Find where the given text appears and provide that cell's center as (X, Y) coordinate. 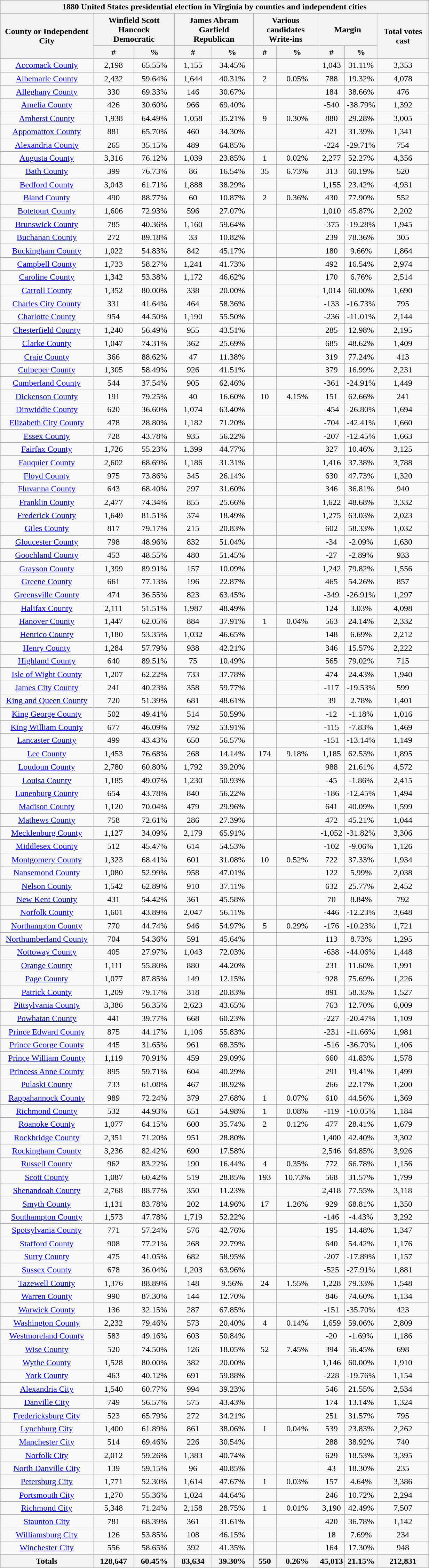
596 (193, 211)
41.64% (154, 304)
50.93% (232, 780)
453 (113, 555)
0.08% (297, 1111)
771 (113, 1230)
832 (193, 542)
1,156 (403, 1164)
72.93% (154, 211)
74.34% (154, 502)
265 (113, 145)
53.35% (154, 635)
1,149 (403, 740)
70.91% (154, 1058)
-11.66% (361, 1032)
601 (193, 860)
2,534 (403, 1389)
-17.89% (361, 1257)
27.39% (232, 820)
231 (331, 965)
47.73% (361, 476)
Halifax County (47, 608)
-133 (331, 304)
881 (113, 131)
-35.70% (361, 1310)
1,126 (403, 846)
-26.80% (361, 410)
46.65% (232, 635)
124 (331, 608)
758 (113, 820)
18.49% (232, 515)
35.15% (154, 145)
144 (193, 1296)
46.15% (232, 1535)
34.09% (154, 833)
Lee County (47, 754)
285 (331, 330)
22.79% (232, 1243)
1,058 (193, 118)
21.55% (361, 1389)
599 (403, 687)
-24.91% (361, 383)
51.04% (232, 542)
7.45% (297, 1349)
1.55% (297, 1283)
651 (193, 1111)
490 (113, 198)
1,341 (403, 131)
68.35% (232, 1045)
10.73% (297, 1177)
1,324 (403, 1402)
Campbell County (47, 264)
44.74% (154, 926)
Orange County (47, 965)
568 (331, 1177)
-176 (331, 926)
0.05% (297, 79)
4,356 (403, 158)
32.15% (154, 1310)
4,078 (403, 79)
643 (113, 489)
Roanoke County (47, 1124)
77.21% (154, 1243)
Fredericksburg City (47, 1415)
31.39% (361, 131)
41.73% (232, 264)
933 (403, 555)
632 (331, 886)
58.65% (154, 1548)
478 (113, 423)
10.09% (232, 568)
43.89% (154, 912)
-540 (331, 105)
Petersburg City (47, 1482)
910 (193, 886)
954 (113, 317)
Culpeper County (47, 370)
55.23% (154, 449)
362 (193, 343)
770 (113, 926)
0.26% (297, 1561)
10.82% (232, 238)
122 (331, 873)
Surry County (47, 1257)
523 (113, 1415)
6.69% (361, 635)
Wise County (47, 1349)
573 (193, 1323)
602 (331, 529)
392 (193, 1548)
52 (265, 1349)
149 (193, 979)
Botetourt County (47, 211)
48.68% (361, 502)
-27.91% (361, 1270)
Carroll County (47, 290)
-13.14% (361, 740)
552 (403, 198)
41.35% (232, 1548)
297 (193, 489)
-2.89% (361, 555)
39.23% (232, 1389)
2,809 (403, 1323)
42.21% (232, 648)
583 (113, 1336)
52.99% (154, 873)
57.24% (154, 1230)
79.82% (361, 568)
962 (113, 1164)
202 (193, 1204)
1,242 (331, 568)
Buckingham County (47, 251)
76.12% (154, 158)
King and Queen County (47, 701)
44.17% (154, 1032)
682 (193, 1257)
King William County (47, 727)
Warren County (47, 1296)
313 (331, 171)
47.67% (232, 1482)
Shenandoah County (47, 1190)
17.58% (232, 1151)
55.80% (154, 965)
26.14% (232, 476)
445 (113, 1045)
37.38% (361, 463)
62.46% (232, 383)
Stafford County (47, 1243)
37.78% (232, 674)
63.40% (232, 410)
-19.76% (361, 1376)
678 (113, 1270)
14.14% (232, 754)
Richmond City (47, 1508)
2,231 (403, 370)
1,945 (403, 224)
30.67% (232, 92)
Goochland County (47, 555)
1,663 (403, 436)
539 (331, 1429)
1,039 (193, 158)
170 (331, 277)
41.51% (232, 370)
43.51% (232, 330)
5,348 (113, 1508)
1,447 (113, 621)
6.76% (361, 277)
54.83% (154, 251)
1,494 (403, 793)
-1.69% (361, 1336)
-20.47% (361, 1018)
193 (265, 1177)
785 (113, 224)
63.45% (232, 595)
1,719 (193, 1217)
Nottoway County (47, 952)
1,016 (403, 714)
63.96% (232, 1270)
Frederick County (47, 515)
1,659 (331, 1323)
1,226 (403, 979)
1,275 (331, 515)
563 (331, 621)
1,578 (403, 1058)
77.90% (361, 198)
2,198 (113, 65)
614 (193, 846)
-1.86% (361, 780)
958 (193, 873)
1,127 (113, 833)
1,209 (113, 992)
1,342 (113, 277)
79.46% (154, 1323)
1,449 (403, 383)
Princess Anne County (47, 1071)
James City County (47, 687)
366 (113, 356)
1,540 (113, 1389)
57.79% (154, 648)
1,987 (193, 608)
1,146 (331, 1362)
1,241 (193, 264)
1,679 (403, 1124)
1,323 (113, 860)
1,881 (403, 1270)
25.77% (361, 886)
-44.06% (361, 952)
31.31% (232, 463)
59.06% (361, 1323)
Staunton City (47, 1521)
926 (193, 370)
460 (193, 131)
Loudoun County (47, 767)
11.38% (232, 356)
96 (193, 1469)
67.85% (232, 1310)
2,432 (113, 79)
Brunswick County (47, 224)
58.95% (232, 1257)
66.78% (361, 1164)
215 (193, 529)
1,022 (113, 251)
56.11% (232, 912)
1,910 (403, 1362)
76.68% (154, 754)
62.53% (361, 754)
Buchanan County (47, 238)
423 (403, 1310)
Mecklenburg County (47, 833)
-361 (331, 383)
53.85% (154, 1535)
1,938 (113, 118)
21.15% (361, 1561)
350 (193, 1190)
-19.28% (361, 224)
2,452 (403, 886)
16.44% (232, 1164)
565 (331, 661)
1,350 (403, 1204)
798 (113, 542)
Charlotte County (47, 317)
Warwick County (47, 1310)
65.91% (232, 833)
54.97% (232, 926)
1,270 (113, 1495)
1,548 (403, 1283)
Cumberland County (47, 383)
128,647 (113, 1561)
14.48% (361, 1230)
239 (331, 238)
2,332 (403, 621)
2,262 (403, 1429)
Rappahannock County (47, 1098)
951 (193, 1137)
-10.05% (361, 1111)
87.85% (154, 979)
1,792 (193, 767)
-516 (331, 1045)
10.87% (232, 198)
56.49% (154, 330)
1,182 (193, 423)
2,623 (193, 1005)
53.91% (232, 727)
47.01% (232, 873)
180 (331, 251)
2,294 (403, 1495)
0.01% (297, 1508)
50.59% (232, 714)
36.81% (361, 489)
Elizabeth City County (47, 423)
Highland County (47, 661)
Amelia County (47, 105)
-349 (331, 595)
Craig County (47, 356)
1,453 (113, 754)
1,154 (403, 1376)
754 (403, 145)
195 (331, 1230)
38.06% (232, 1429)
1,240 (113, 330)
546 (331, 1389)
45.47% (154, 846)
479 (193, 806)
Appomattox County (47, 131)
235 (403, 1469)
875 (113, 1032)
73.86% (154, 476)
463 (113, 1376)
63.03% (361, 515)
1,940 (403, 674)
Essex County (47, 436)
305 (403, 238)
489 (193, 145)
0.07% (297, 1098)
23.42% (361, 185)
2,780 (113, 767)
48.49% (232, 608)
3,648 (403, 912)
1,369 (403, 1098)
61.71% (154, 185)
459 (193, 1058)
961 (193, 1045)
79.02% (361, 661)
60 (193, 198)
190 (193, 1164)
-12.23% (361, 912)
39 (331, 701)
3,302 (403, 1137)
48.96% (154, 542)
3,332 (403, 502)
-11.01% (361, 317)
1,644 (193, 79)
1,080 (113, 873)
0.30% (297, 118)
0.02% (297, 158)
1,295 (403, 939)
1,180 (113, 635)
955 (193, 330)
6,009 (403, 1005)
22.87% (232, 581)
59.77% (232, 687)
475 (113, 1257)
Nansemond County (47, 873)
-186 (331, 793)
319 (331, 356)
27.68% (232, 1098)
49.07% (154, 780)
Winfield Scott HancockDemocratic (134, 30)
1,172 (193, 277)
31.61% (232, 1521)
75 (193, 661)
20.40% (232, 1323)
38.29% (232, 185)
467 (193, 1085)
40.29% (232, 1071)
12.98% (361, 330)
421 (331, 131)
89.91% (154, 568)
1,601 (113, 912)
Wythe County (47, 1362)
44.56% (361, 1098)
3,926 (403, 1151)
1,733 (113, 264)
Pulaski County (47, 1085)
4.15% (297, 396)
441 (113, 1018)
Spotsylvania County (47, 1230)
Henry County (47, 648)
Southampton County (47, 1217)
661 (113, 581)
71.24% (154, 1508)
33 (193, 238)
40.85% (232, 1469)
-119 (331, 1111)
86 (193, 171)
44.77% (232, 449)
-45 (331, 780)
36.55% (154, 595)
226 (193, 1442)
191 (113, 396)
698 (403, 1349)
Accomack County (47, 65)
823 (193, 595)
556 (113, 1548)
Norfolk County (47, 912)
2,023 (403, 515)
40.74% (232, 1455)
288 (331, 1442)
89.18% (154, 238)
43 (331, 1469)
519 (193, 1177)
39.30% (232, 1561)
60.23% (232, 1018)
184 (331, 92)
Floyd County (47, 476)
938 (193, 648)
1,527 (403, 992)
3,005 (403, 118)
704 (113, 939)
9.18% (297, 754)
35 (265, 171)
83.78% (154, 1204)
2,514 (403, 277)
Powhatan County (47, 1018)
1,469 (403, 727)
1,690 (403, 290)
480 (193, 555)
2.78% (361, 701)
3,292 (403, 1217)
1,981 (403, 1032)
2,158 (193, 1508)
34.21% (232, 1415)
58.33% (361, 529)
69.40% (232, 105)
1,207 (113, 674)
641 (331, 806)
9 (265, 118)
54.36% (154, 939)
720 (113, 701)
48.62% (361, 343)
374 (193, 515)
1,630 (403, 542)
88.62% (154, 356)
74.60% (361, 1296)
16.60% (232, 396)
Russell County (47, 1164)
1,599 (403, 806)
291 (331, 1071)
1,284 (113, 648)
1,376 (113, 1283)
59.88% (232, 1376)
34.45% (232, 65)
-1,052 (331, 833)
21.61% (361, 767)
988 (331, 767)
19.32% (361, 79)
Westmoreland County (47, 1336)
948 (403, 1548)
2,768 (113, 1190)
136 (113, 1310)
28.75% (232, 1508)
1,184 (403, 1111)
42.76% (232, 1230)
620 (113, 410)
37.54% (154, 383)
60.19% (361, 171)
Greensville County (47, 595)
29.96% (232, 806)
-227 (331, 1018)
Lancaster County (47, 740)
68.41% (154, 860)
2,202 (403, 211)
1,888 (193, 185)
1,448 (403, 952)
544 (113, 383)
53.38% (154, 277)
-10.23% (361, 926)
31.60% (232, 489)
41.05% (154, 1257)
728 (113, 436)
Augusta County (47, 158)
1,047 (113, 343)
Hanover County (47, 621)
42.49% (361, 1508)
23.83% (361, 1429)
-704 (331, 423)
331 (113, 304)
-224 (331, 145)
10.72% (361, 1495)
Bedford County (47, 185)
Montgomery County (47, 860)
3,788 (403, 463)
476 (403, 92)
37.91% (232, 621)
47 (193, 356)
-146 (331, 1217)
29.09% (232, 1058)
Charles City County (47, 304)
69.33% (154, 92)
212,831 (403, 1561)
905 (193, 383)
59.26% (154, 1455)
68.69% (154, 463)
654 (113, 793)
1,416 (331, 463)
2,222 (403, 648)
46.62% (232, 277)
24 (265, 1283)
8.73% (361, 939)
Lunenburg County (47, 793)
668 (193, 1018)
43.65% (232, 1005)
1,106 (193, 1032)
502 (113, 714)
788 (331, 79)
Amherst County (47, 118)
603 (193, 1336)
1,542 (113, 886)
74.50% (154, 1349)
52.27% (361, 158)
Greene County (47, 581)
327 (331, 449)
Winchester City (47, 1548)
2,477 (113, 502)
-115 (331, 727)
817 (113, 529)
287 (193, 1310)
58.49% (154, 370)
3,353 (403, 65)
604 (193, 1071)
36.04% (154, 1270)
1,614 (193, 1482)
Tazewell County (47, 1283)
164 (331, 1548)
139 (113, 1469)
Clarke County (47, 343)
1,160 (193, 224)
660 (331, 1058)
108 (193, 1535)
Prince George County (47, 1045)
-29.71% (361, 145)
405 (113, 952)
891 (331, 992)
60.42% (154, 1177)
3,395 (403, 1455)
72.24% (154, 1098)
28.85% (232, 1177)
40 (193, 396)
-228 (331, 1376)
2,012 (113, 1455)
Lynchburg City (47, 1429)
75.69% (361, 979)
50.84% (232, 1336)
2,038 (403, 873)
-9.06% (361, 846)
-375 (331, 224)
-1.18% (361, 714)
1,297 (403, 595)
Rockbridge County (47, 1137)
41.83% (361, 1058)
79.33% (361, 1283)
477 (331, 1124)
Giles County (47, 529)
72.61% (154, 820)
1,190 (193, 317)
234 (403, 1535)
690 (193, 1151)
3,125 (403, 449)
576 (193, 1230)
Chesterfield County (47, 330)
2,111 (113, 608)
1,606 (113, 211)
420 (331, 1521)
1,352 (113, 290)
Grayson County (47, 568)
426 (113, 105)
70 (331, 899)
68.81% (361, 1204)
1,087 (113, 1177)
62.66% (361, 396)
28.41% (361, 1124)
25.66% (232, 502)
88.89% (154, 1283)
8.84% (361, 899)
-236 (331, 317)
895 (113, 1071)
Danville City (47, 1402)
772 (331, 1164)
-26.91% (361, 595)
399 (113, 171)
59.71% (154, 1071)
989 (113, 1098)
Total votes cast (403, 36)
Isle of Wight County (47, 674)
0.35% (297, 1164)
465 (331, 581)
Northumberland County (47, 939)
45.87% (361, 211)
Scott County (47, 1177)
4,931 (403, 185)
1,991 (403, 965)
1,109 (403, 1018)
4,098 (403, 608)
Northampton County (47, 926)
-20 (331, 1336)
Dickenson County (47, 396)
908 (113, 1243)
-446 (331, 912)
Portsmouth City (47, 1495)
1,044 (403, 820)
37.33% (361, 860)
49.41% (154, 714)
940 (403, 489)
1,305 (113, 370)
64.49% (154, 118)
Rockingham County (47, 1151)
358 (193, 687)
0.52% (297, 860)
44.93% (154, 1111)
113 (331, 939)
18.53% (361, 1455)
45.64% (232, 939)
44.50% (154, 317)
82.42% (154, 1151)
935 (193, 436)
17 (265, 1204)
2,144 (403, 317)
681 (193, 701)
77.24% (361, 356)
-102 (331, 846)
1,895 (403, 754)
37.11% (232, 886)
48.55% (154, 555)
1,024 (193, 1495)
740 (403, 1442)
Mathews County (47, 820)
600 (193, 1124)
78.36% (361, 238)
34.30% (232, 131)
79.25% (154, 396)
62.89% (154, 886)
Fauquier County (47, 463)
Totals (47, 1561)
Sussex County (47, 1270)
3.03% (361, 608)
3,043 (113, 185)
430 (331, 198)
630 (331, 476)
65.79% (154, 1415)
Williamsburg City (47, 1535)
1,200 (403, 1085)
1,401 (403, 701)
54.98% (232, 1111)
4.64% (361, 1482)
0.14% (297, 1323)
1,406 (403, 1045)
27.07% (232, 211)
0.03% (297, 1482)
Madison County (47, 806)
1,142 (403, 1521)
1,934 (403, 860)
550 (265, 1561)
65.55% (154, 65)
76.73% (154, 171)
29.28% (361, 118)
Alexandria County (47, 145)
11.23% (232, 1190)
69.46% (154, 1442)
1,694 (403, 410)
61.89% (154, 1429)
40.23% (154, 687)
1,622 (331, 502)
677 (113, 727)
Dinwiddie County (47, 410)
83.22% (154, 1164)
2,418 (331, 1190)
464 (193, 304)
-19.53% (361, 687)
-38.79% (361, 105)
42.40% (361, 1137)
60.80% (154, 767)
-2.09% (361, 542)
591 (193, 939)
58.27% (154, 264)
492 (331, 264)
27.97% (154, 952)
857 (403, 581)
30.60% (154, 105)
58.36% (232, 304)
2,277 (331, 158)
12.15% (232, 979)
1880 United States presidential election in Virginia by counties and independent cities (214, 7)
Norfolk City (47, 1455)
45.58% (232, 899)
512 (113, 846)
60.45% (154, 1561)
Albemarle County (47, 79)
James Abram GarfieldRepublican (214, 30)
994 (193, 1389)
0.29% (297, 926)
Alleghany County (47, 92)
Bath County (47, 171)
1,771 (113, 1482)
338 (193, 290)
2,415 (403, 780)
New Kent County (47, 899)
846 (331, 1296)
52.30% (154, 1482)
25.69% (232, 343)
18.05% (232, 1349)
Franklin County (47, 502)
6.73% (297, 171)
70.04% (154, 806)
44.64% (232, 1495)
45.21% (361, 820)
19.41% (361, 1071)
Manchester City (47, 1442)
840 (193, 793)
18 (331, 1535)
48.61% (232, 701)
68.40% (154, 489)
1,383 (193, 1455)
38.66% (361, 92)
16.99% (361, 370)
-117 (331, 687)
52.22% (232, 1217)
North Danville City (47, 1469)
1.26% (297, 1204)
64.15% (154, 1124)
Caroline County (47, 277)
10.46% (361, 449)
77.13% (154, 581)
2,195 (403, 330)
65.70% (154, 131)
56.35% (154, 1005)
35.74% (232, 1124)
36.78% (361, 1521)
40.12% (154, 1376)
62.22% (154, 674)
2,047 (193, 912)
691 (193, 1376)
-454 (331, 410)
861 (193, 1429)
60.77% (154, 1389)
196 (193, 581)
51.51% (154, 608)
1,864 (403, 251)
629 (331, 1455)
-231 (331, 1032)
975 (113, 476)
-36.70% (361, 1045)
1,556 (403, 568)
-638 (331, 952)
Washington County (47, 1323)
Patrick County (47, 992)
1,111 (113, 965)
715 (403, 661)
55.50% (232, 317)
1,230 (193, 780)
2,232 (113, 1323)
55.83% (232, 1032)
2,974 (403, 264)
72.03% (232, 952)
89.51% (154, 661)
35.21% (232, 118)
47.78% (154, 1217)
10.49% (232, 661)
Page County (47, 979)
Gloucester County (47, 542)
685 (331, 343)
17.30% (361, 1548)
781 (113, 1521)
-34 (331, 542)
413 (403, 356)
3,190 (331, 1508)
Louisa County (47, 780)
318 (193, 992)
946 (193, 926)
11.60% (361, 965)
39.20% (232, 767)
83,634 (193, 1561)
146 (193, 92)
345 (193, 476)
39.77% (154, 1018)
51.39% (154, 701)
1,074 (193, 410)
-4.43% (361, 1217)
Pittsylvania County (47, 1005)
87.30% (154, 1296)
-12 (331, 714)
1,203 (193, 1270)
36.60% (154, 410)
15.57% (361, 648)
Smyth County (47, 1204)
31.08% (232, 860)
Henrico County (47, 635)
56.45% (361, 1349)
Richmond County (47, 1111)
40.31% (232, 79)
Middlesex County (47, 846)
31.65% (154, 1045)
-27 (331, 555)
1,499 (403, 1071)
Prince Edward County (47, 1032)
3,236 (113, 1151)
990 (113, 1296)
884 (193, 621)
4,572 (403, 767)
1,134 (403, 1296)
24.43% (361, 674)
13.14% (361, 1402)
246 (331, 1495)
9.66% (361, 251)
472 (331, 820)
Fluvanna County (47, 489)
2,546 (331, 1151)
Various candidatesWrite-ins (286, 30)
7,507 (403, 1508)
1,347 (403, 1230)
74.31% (154, 343)
7.69% (361, 1535)
-7.83% (361, 727)
58.35% (361, 992)
44.20% (232, 965)
749 (113, 1402)
722 (331, 860)
Alexandria City (47, 1389)
394 (331, 1349)
3,118 (403, 1190)
45,013 (331, 1561)
14.96% (232, 1204)
1,799 (403, 1177)
68.39% (154, 1521)
1,649 (113, 515)
1,119 (113, 1058)
Bland County (47, 198)
81.51% (154, 515)
1,660 (403, 423)
763 (331, 1005)
Nelson County (47, 886)
54.53% (232, 846)
30.54% (232, 1442)
5 (265, 926)
Margin (348, 30)
286 (193, 820)
54.26% (361, 581)
59.15% (154, 1469)
46.09% (154, 727)
18.30% (361, 1469)
York County (47, 1376)
22.17% (361, 1085)
1,228 (331, 1283)
40.09% (361, 806)
-525 (331, 1270)
330 (113, 92)
2,351 (113, 1137)
1,157 (403, 1257)
1,726 (113, 449)
-16.73% (361, 304)
1,721 (403, 926)
55.36% (154, 1495)
51.45% (232, 555)
928 (331, 979)
855 (193, 502)
31.11% (361, 65)
1,010 (331, 211)
650 (193, 740)
2,179 (193, 833)
3,306 (403, 833)
45.17% (232, 251)
575 (193, 1402)
929 (331, 1204)
1,320 (403, 476)
1,392 (403, 105)
23.85% (232, 158)
251 (331, 1415)
610 (331, 1098)
0.36% (297, 198)
0.12% (297, 1124)
1,176 (403, 1243)
382 (193, 1362)
24.14% (361, 621)
5.99% (361, 873)
1,014 (331, 290)
1,528 (113, 1362)
49.16% (154, 1336)
King George County (47, 714)
2,212 (403, 635)
499 (113, 740)
-31.82% (361, 833)
151 (331, 396)
3,316 (113, 158)
842 (193, 251)
-42.41% (361, 423)
2,602 (113, 463)
431 (113, 899)
Fairfax County (47, 449)
62.05% (154, 621)
61.08% (154, 1085)
1,120 (113, 806)
1,131 (113, 1204)
Prince William County (47, 1058)
266 (331, 1085)
9.56% (232, 1283)
966 (193, 105)
77.55% (361, 1190)
County or Independent City (47, 36)
40.36% (154, 224)
1,409 (403, 343)
532 (113, 1111)
1,573 (113, 1217)
